Extract the [x, y] coordinate from the center of the cell holding the provided text.  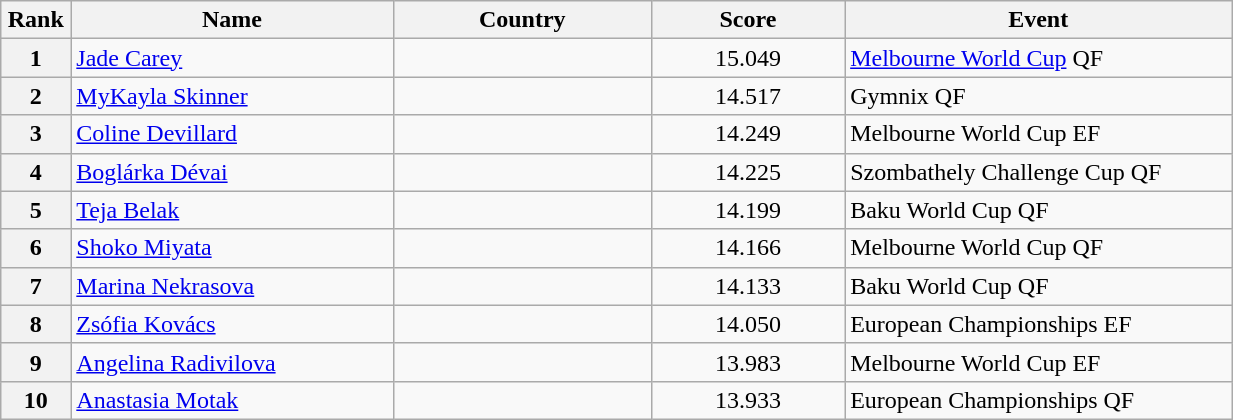
MyKayla Skinner [232, 96]
Teja Belak [232, 210]
7 [36, 286]
Coline Devillard [232, 134]
13.983 [748, 362]
14.249 [748, 134]
14.050 [748, 324]
Szombathely Challenge Cup QF [1038, 172]
Shoko Miyata [232, 248]
14.517 [748, 96]
Zsófia Kovács [232, 324]
Name [232, 20]
2 [36, 96]
Score [748, 20]
Event [1038, 20]
European Championships EF [1038, 324]
5 [36, 210]
4 [36, 172]
13.933 [748, 400]
European Championships QF [1038, 400]
Gymnix QF [1038, 96]
Boglárka Dévai [232, 172]
3 [36, 134]
1 [36, 58]
14.133 [748, 286]
8 [36, 324]
Marina Nekrasova [232, 286]
Country [522, 20]
10 [36, 400]
14.166 [748, 248]
14.199 [748, 210]
Jade Carey [232, 58]
9 [36, 362]
14.225 [748, 172]
6 [36, 248]
Anastasia Motak [232, 400]
Angelina Radivilova [232, 362]
Rank [36, 20]
15.049 [748, 58]
